Pinpoint the cell where the given text exists, returning its [x, y] midpoint coordinate. 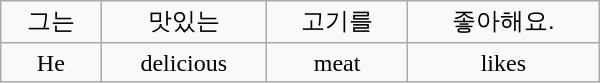
delicious [184, 62]
맛있는 [184, 22]
He [51, 62]
그는 [51, 22]
좋아해요. [503, 22]
likes [503, 62]
meat [338, 62]
고기를 [338, 22]
